Identify which cell holds the provided text, then report its (X, Y) central coordinate. 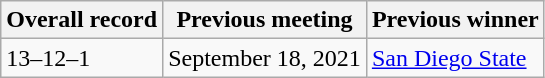
Overall record (82, 20)
Previous winner (455, 20)
September 18, 2021 (265, 58)
Previous meeting (265, 20)
San Diego State (455, 58)
13–12–1 (82, 58)
